Pinpoint the cell where the given text exists, returning its [X, Y] midpoint coordinate. 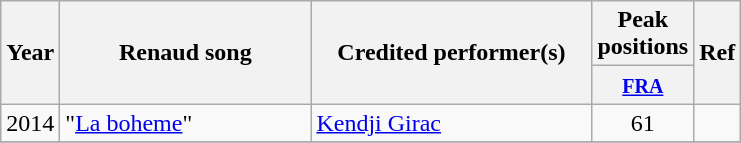
Kendji Girac [452, 123]
Year [30, 52]
Renaud song [186, 52]
2014 [30, 123]
61 [643, 123]
Credited performer(s) [452, 52]
FRA [643, 85]
"La boheme" [186, 123]
Ref [718, 52]
Peak positions [643, 34]
